Detect which cell encompasses the target text, then output its [x, y] center coordinate. 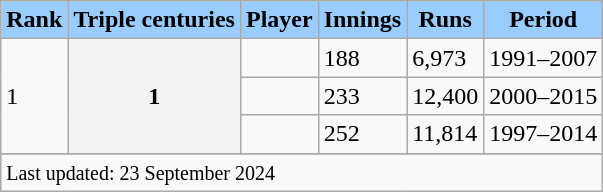
Player [279, 20]
252 [362, 134]
1991–2007 [544, 58]
Rank [34, 20]
Last updated: 23 September 2024 [302, 172]
Period [544, 20]
233 [362, 96]
6,973 [446, 58]
1997–2014 [544, 134]
Triple centuries [154, 20]
188 [362, 58]
Innings [362, 20]
2000–2015 [544, 96]
12,400 [446, 96]
11,814 [446, 134]
Runs [446, 20]
